For the text-containing cell, return its midpoint in [X, Y] coordinate format. 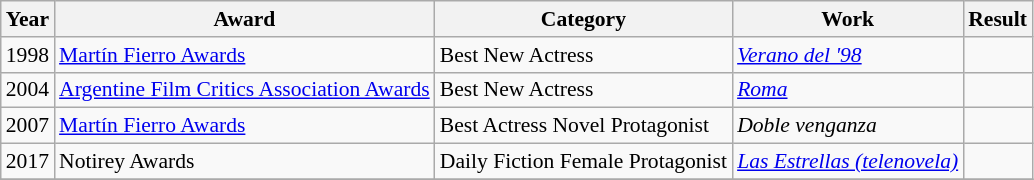
Work [848, 19]
Daily Fiction Female Protagonist [584, 162]
Doble venganza [848, 126]
Award [244, 19]
2004 [28, 90]
Year [28, 19]
2017 [28, 162]
Las Estrellas (telenovela) [848, 162]
Best Actress Novel Protagonist [584, 126]
1998 [28, 55]
Roma [848, 90]
Verano del '98 [848, 55]
Result [998, 19]
Category [584, 19]
Argentine Film Critics Association Awards [244, 90]
Notirey Awards [244, 162]
2007 [28, 126]
